Scan for the cell matching the given text and deliver its (X, Y) coordinate at center. 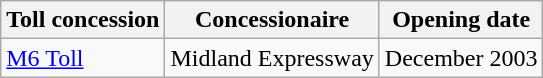
Toll concession (83, 20)
Concessionaire (272, 20)
Midland Expressway (272, 58)
M6 Toll (83, 58)
Opening date (461, 20)
December 2003 (461, 58)
